Output the (x, y) coordinate of the center of the cell containing the given text.  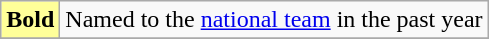
Bold (30, 20)
Named to the national team in the past year (274, 20)
